Pinpoint the cell where the given text exists, returning its [X, Y] midpoint coordinate. 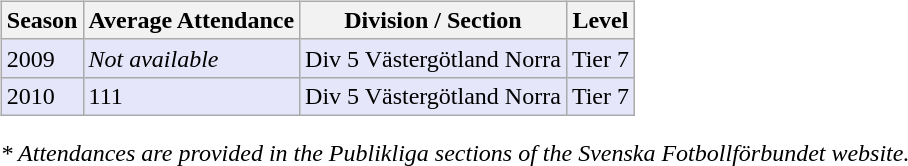
Level [600, 20]
2009 [42, 58]
Average Attendance [192, 20]
2010 [42, 96]
Season [42, 20]
Division / Section [434, 20]
Not available [192, 58]
111 [192, 96]
